Determine the (x, y) coordinate at the center of the cell enclosing the given text.  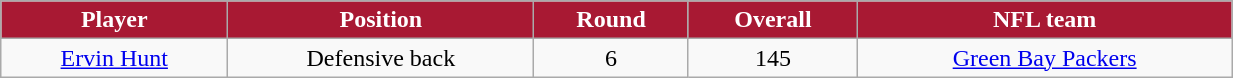
Overall (772, 20)
Player (114, 20)
Green Bay Packers (1045, 58)
Ervin Hunt (114, 58)
NFL team (1045, 20)
Round (611, 20)
145 (772, 58)
Position (381, 20)
6 (611, 58)
Defensive back (381, 58)
